Detect which cell encompasses the target text, then output its (x, y) center coordinate. 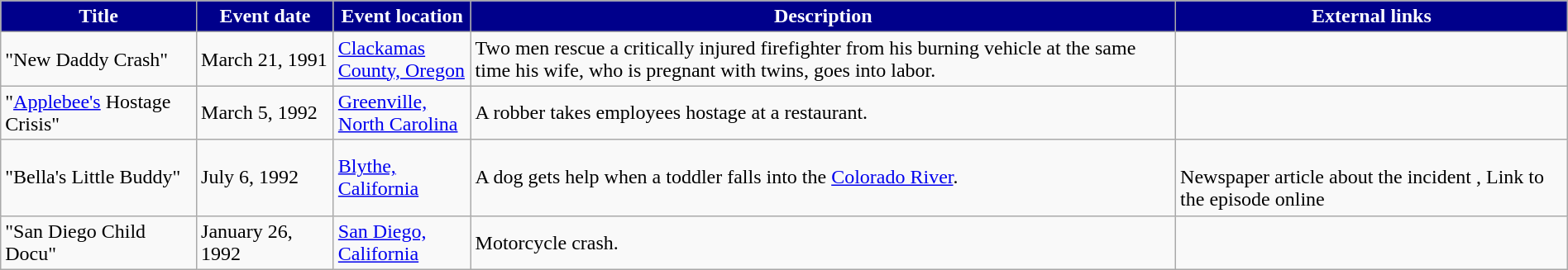
Clackamas County, Oregon (402, 59)
Motorcycle crash. (824, 243)
Greenville, North Carolina (402, 112)
Blythe, California (402, 178)
"New Daddy Crash" (99, 59)
Newspaper article about the incident , Link to the episode online (1372, 178)
Title (99, 17)
March 21, 1991 (265, 59)
External links (1372, 17)
A robber takes employees hostage at a restaurant. (824, 112)
Event date (265, 17)
Two men rescue a critically injured firefighter from his burning vehicle at the same time his wife, who is pregnant with twins, goes into labor. (824, 59)
"San Diego Child Docu" (99, 243)
A dog gets help when a toddler falls into the Colorado River. (824, 178)
Event location (402, 17)
March 5, 1992 (265, 112)
San Diego, California (402, 243)
"Bella's Little Buddy" (99, 178)
July 6, 1992 (265, 178)
"Applebee's Hostage Crisis" (99, 112)
Description (824, 17)
January 26, 1992 (265, 243)
